Return (X, Y) of the center of cell containing provided text 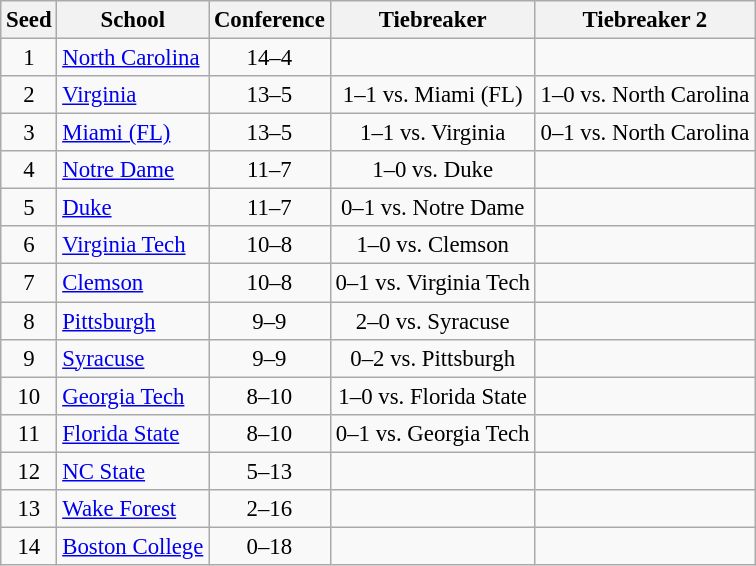
Virginia Tech (133, 245)
4 (29, 170)
Clemson (133, 283)
0–1 vs. Georgia Tech (432, 433)
0–18 (270, 546)
1–0 vs. North Carolina (644, 95)
1–0 vs. Florida State (432, 396)
Florida State (133, 433)
11 (29, 433)
Georgia Tech (133, 396)
6 (29, 245)
14 (29, 546)
1–0 vs. Clemson (432, 245)
7 (29, 283)
1 (29, 58)
0–1 vs. North Carolina (644, 133)
Notre Dame (133, 170)
Duke (133, 208)
Pittsburgh (133, 321)
9 (29, 358)
0–2 vs. Pittsburgh (432, 358)
0–1 vs. Virginia Tech (432, 283)
Virginia (133, 95)
8 (29, 321)
3 (29, 133)
2–16 (270, 509)
5–13 (270, 471)
14–4 (270, 58)
10 (29, 396)
12 (29, 471)
5 (29, 208)
1–1 vs. Virginia (432, 133)
2 (29, 95)
1–1 vs. Miami (FL) (432, 95)
Syracuse (133, 358)
Tiebreaker 2 (644, 20)
13 (29, 509)
Seed (29, 20)
NC State (133, 471)
0–1 vs. Notre Dame (432, 208)
Conference (270, 20)
Wake Forest (133, 509)
Tiebreaker (432, 20)
1–0 vs. Duke (432, 170)
Miami (FL) (133, 133)
Boston College (133, 546)
2–0 vs. Syracuse (432, 321)
School (133, 20)
North Carolina (133, 58)
